Search for the cell housing the specified text and yield its [X, Y] center coordinate. 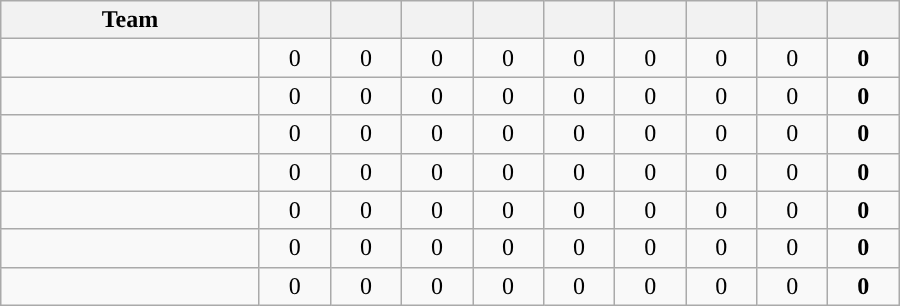
Team [130, 20]
